Pinpoint the cell where the given text exists, returning its [X, Y] midpoint coordinate. 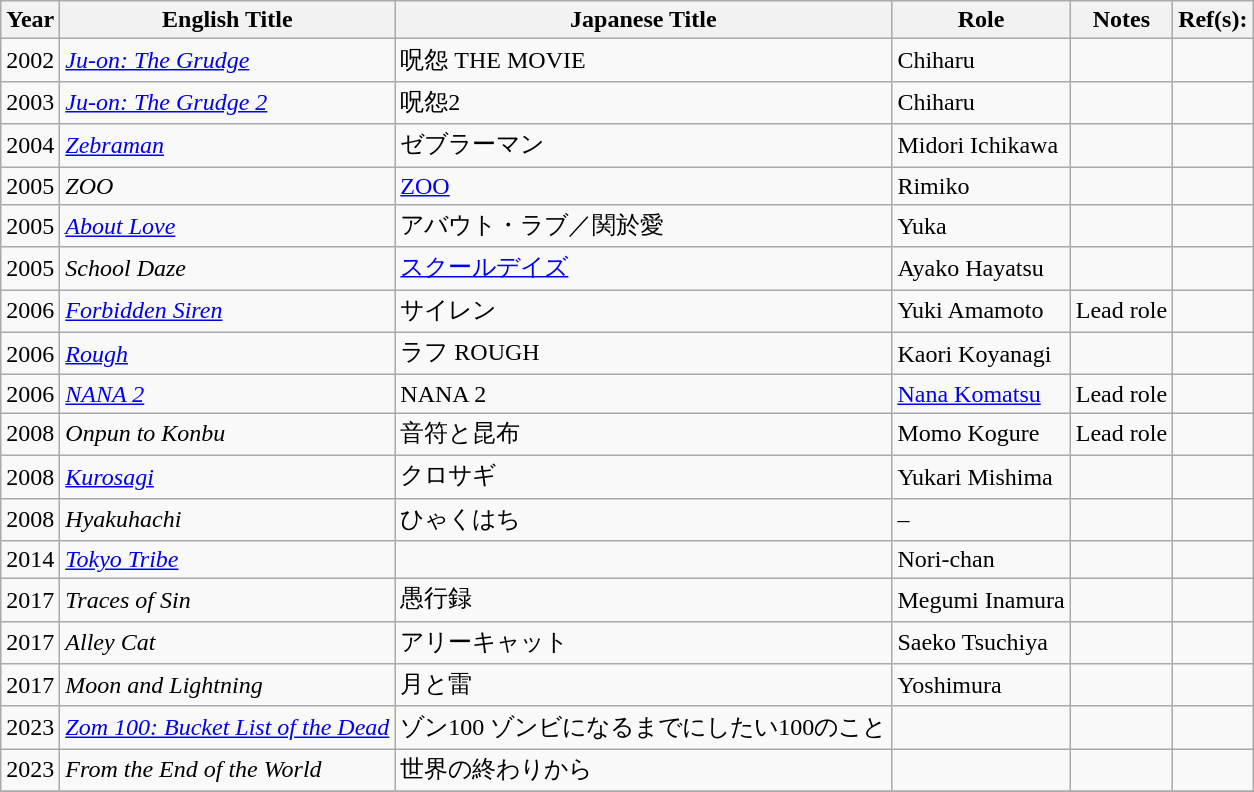
Yoshimura [981, 686]
ゾン100 ゾンビになるまでにしたい100のこと [644, 728]
Ju-on: The Grudge 2 [228, 102]
2002 [30, 60]
Yuka [981, 226]
School Daze [228, 268]
Ayako Hayatsu [981, 268]
Ref(s): [1213, 20]
– [981, 520]
Year [30, 20]
月と雷 [644, 686]
Kaori Koyanagi [981, 354]
English Title [228, 20]
About Love [228, 226]
音符と昆布 [644, 434]
呪怨2 [644, 102]
世界の終わりから [644, 770]
Nori-chan [981, 560]
Zebraman [228, 146]
Notes [1121, 20]
Megumi Inamura [981, 600]
Rimiko [981, 185]
アバウト・ラブ／関於愛 [644, 226]
Rough [228, 354]
Japanese Title [644, 20]
ラフ ROUGH [644, 354]
2014 [30, 560]
愚行録 [644, 600]
Ju-on: The Grudge [228, 60]
Moon and Lightning [228, 686]
Midori Ichikawa [981, 146]
アリーキャット [644, 642]
Alley Cat [228, 642]
Nana Komatsu [981, 394]
Onpun to Konbu [228, 434]
ひゃくはち [644, 520]
2003 [30, 102]
Saeko Tsuchiya [981, 642]
Zom 100: Bucket List of the Dead [228, 728]
スクールデイズ [644, 268]
2004 [30, 146]
クロサギ [644, 476]
Kurosagi [228, 476]
呪怨 THE MOVIE [644, 60]
Tokyo Tribe [228, 560]
サイレン [644, 312]
ゼブラーマン [644, 146]
Forbidden Siren [228, 312]
Role [981, 20]
Momo Kogure [981, 434]
Yukari Mishima [981, 476]
Hyakuhachi [228, 520]
From the End of the World [228, 770]
Traces of Sin [228, 600]
Yuki Amamoto [981, 312]
